Provide the (X, Y) coordinate of the cell's center where the given text is located.  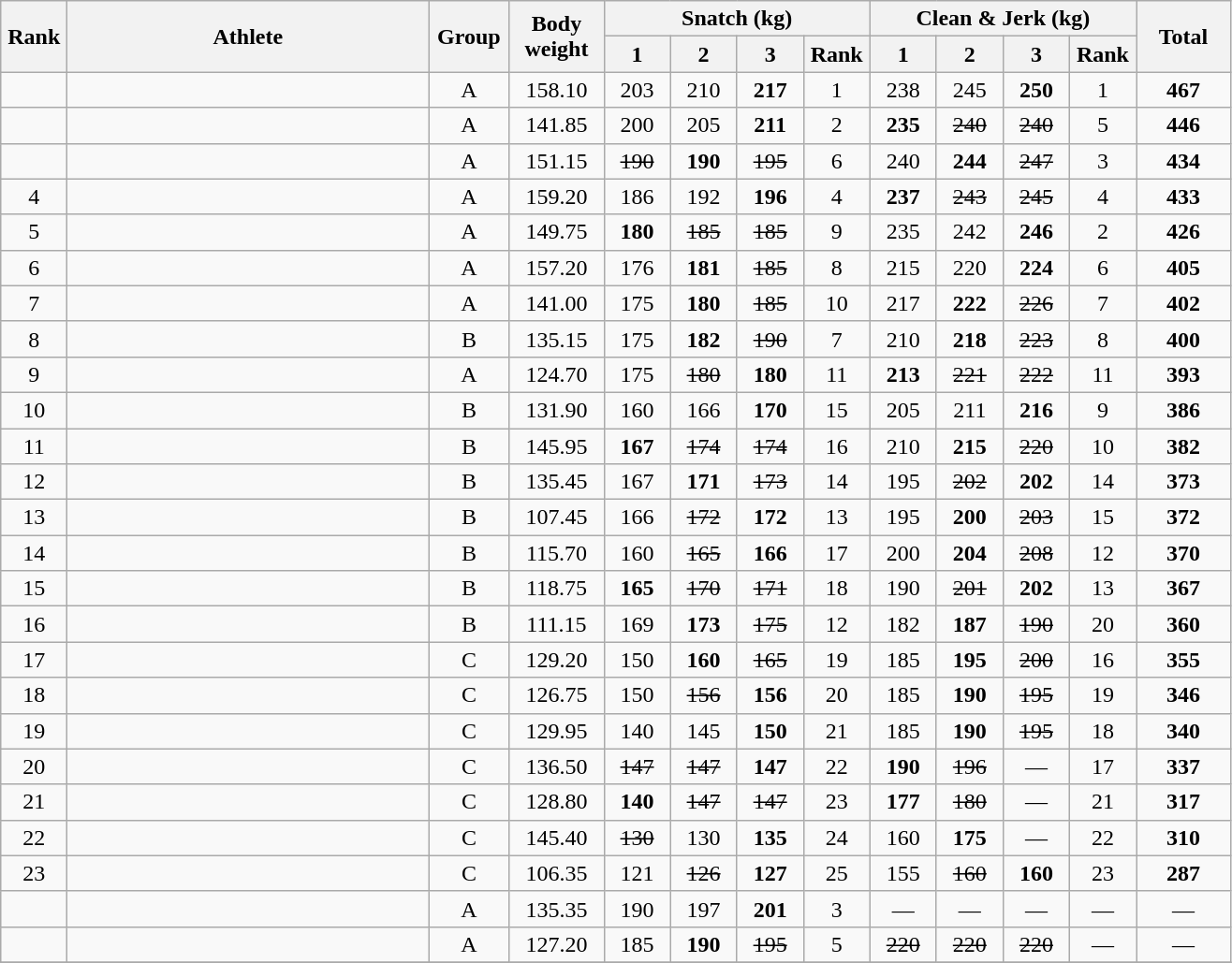
149.75 (556, 232)
107.45 (556, 518)
197 (704, 909)
192 (704, 197)
373 (1183, 482)
158.10 (556, 90)
129.95 (556, 731)
177 (902, 802)
131.90 (556, 410)
426 (1183, 232)
106.35 (556, 873)
155 (902, 873)
223 (1035, 339)
386 (1183, 410)
145.40 (556, 838)
310 (1183, 838)
243 (970, 197)
467 (1183, 90)
Body weight (556, 36)
135.35 (556, 909)
372 (1183, 518)
370 (1183, 553)
237 (902, 197)
145.95 (556, 446)
242 (970, 232)
187 (970, 624)
127.20 (556, 944)
247 (1035, 161)
127 (770, 873)
360 (1183, 624)
126.75 (556, 695)
115.70 (556, 553)
402 (1183, 303)
400 (1183, 339)
176 (637, 268)
169 (637, 624)
Athlete (248, 36)
337 (1183, 766)
135.45 (556, 482)
226 (1035, 303)
405 (1183, 268)
287 (1183, 873)
382 (1183, 446)
367 (1183, 589)
346 (1183, 695)
141.85 (556, 125)
121 (637, 873)
129.20 (556, 660)
111.15 (556, 624)
118.75 (556, 589)
250 (1035, 90)
136.50 (556, 766)
208 (1035, 553)
213 (902, 374)
135 (770, 838)
151.15 (556, 161)
Snatch (kg) (737, 19)
Total (1183, 36)
204 (970, 553)
216 (1035, 410)
159.20 (556, 197)
434 (1183, 161)
238 (902, 90)
244 (970, 161)
221 (970, 374)
393 (1183, 374)
224 (1035, 268)
340 (1183, 731)
433 (1183, 197)
218 (970, 339)
355 (1183, 660)
186 (637, 197)
124.70 (556, 374)
24 (837, 838)
317 (1183, 802)
Group (469, 36)
181 (704, 268)
135.15 (556, 339)
126 (704, 873)
141.00 (556, 303)
157.20 (556, 268)
128.80 (556, 802)
446 (1183, 125)
25 (837, 873)
145 (704, 731)
246 (1035, 232)
Clean & Jerk (kg) (1003, 19)
